Identify which cell holds the provided text, then report its [x, y] central coordinate. 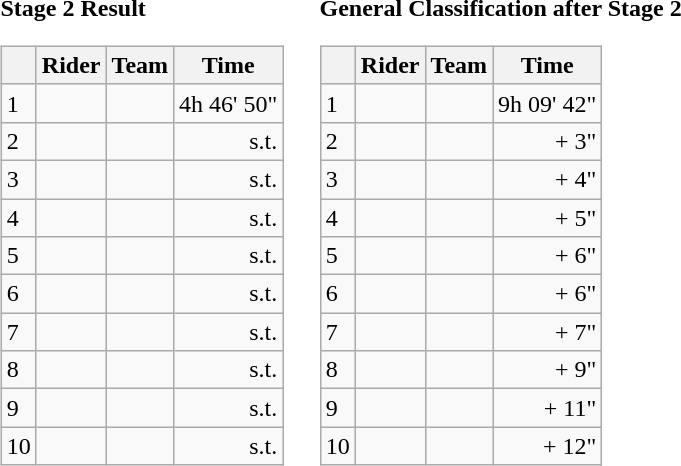
+ 5" [548, 217]
+ 9" [548, 370]
+ 7" [548, 332]
+ 11" [548, 408]
+ 12" [548, 446]
+ 4" [548, 179]
9h 09' 42" [548, 103]
4h 46' 50" [228, 103]
+ 3" [548, 141]
